For the text-containing cell, return its midpoint in [x, y] coordinate format. 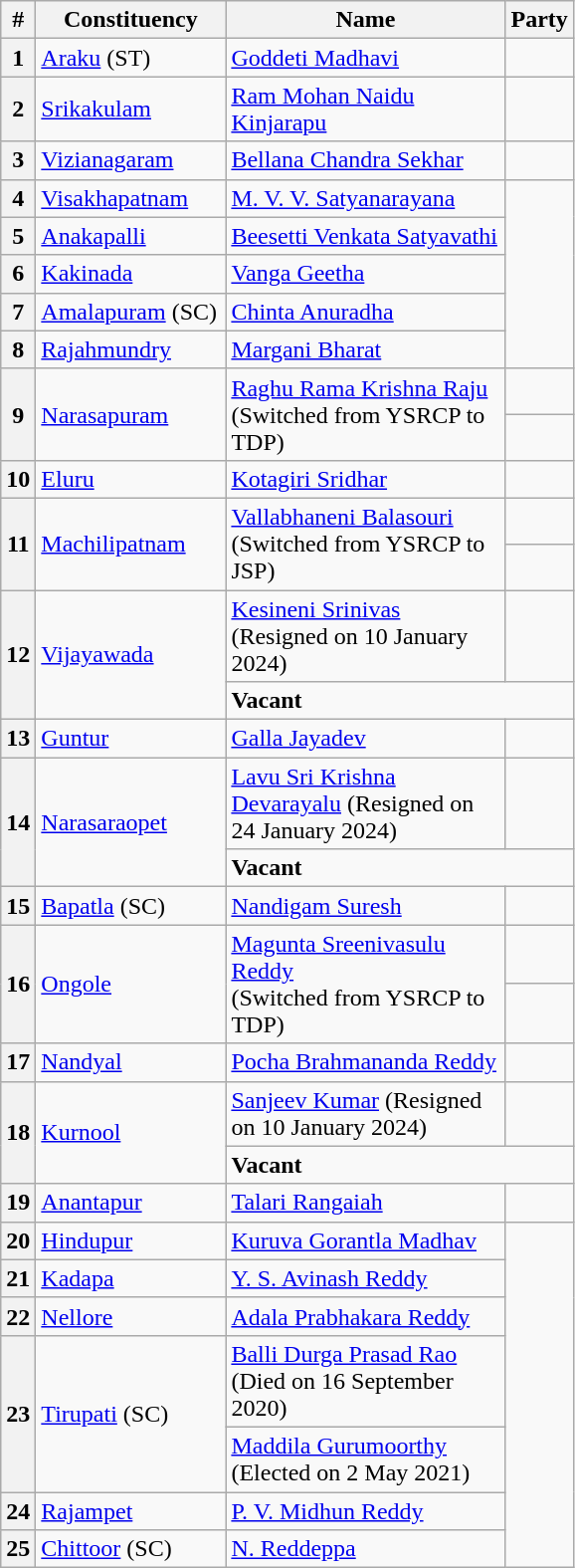
Machilipatnam [131, 544]
Tirupati (SC) [131, 1414]
12 [18, 654]
Araku (ST) [131, 58]
Kadapa [131, 1278]
1 [18, 58]
N. Reddeppa [366, 1549]
Rajampet [131, 1510]
Party [539, 20]
8 [18, 349]
Y. S. Avinash Reddy [366, 1278]
7 [18, 312]
2 [18, 110]
17 [18, 1062]
Srikakulam [131, 110]
Talari Rangaiah [366, 1203]
Eluru [131, 479]
10 [18, 479]
Narasapuram [131, 414]
Hindupur [131, 1240]
Kotagiri Sridhar [366, 479]
Lavu Sri Krishna Devarayalu (Resigned on 24 January 2024) [366, 803]
# [18, 20]
P. V. Midhun Reddy [366, 1510]
19 [18, 1203]
Adala Prabhakara Reddy [366, 1316]
3 [18, 160]
Name [366, 20]
Rajahmundry [131, 349]
21 [18, 1278]
15 [18, 906]
16 [18, 984]
Margani Bharat [366, 349]
Anakapalli [131, 236]
Galla Jayadev [366, 739]
Kesineni Srinivas (Resigned on 10 January 2024) [366, 635]
Beesetti Venkata Satyavathi [366, 236]
Chittoor (SC) [131, 1549]
20 [18, 1240]
Goddeti Madhavi [366, 58]
14 [18, 822]
Visakhapatnam [131, 198]
Vizianagaram [131, 160]
Ram Mohan Naidu Kinjarapu [366, 110]
Bapatla (SC) [131, 906]
Bellana Chandra Sekhar [366, 160]
13 [18, 739]
24 [18, 1510]
Balli Durga Prasad Rao(Died on 16 September 2020) [366, 1381]
Nellore [131, 1316]
Sanjeev Kumar (Resigned on 10 January 2024) [366, 1113]
Vallabhaneni Balasouri(Switched from YSRCP to JSP) [366, 544]
4 [18, 198]
Pocha Brahmananda Reddy [366, 1062]
23 [18, 1414]
Vanga Geetha [366, 274]
11 [18, 544]
Kakinada [131, 274]
Kurnool [131, 1133]
Constituency [131, 20]
9 [18, 414]
Vijayawada [131, 654]
Guntur [131, 739]
Narasaraopet [131, 822]
6 [18, 274]
22 [18, 1316]
5 [18, 236]
Nandigam Suresh [366, 906]
Kuruva Gorantla Madhav [366, 1240]
Maddila Gurumoorthy(Elected on 2 May 2021) [366, 1459]
Anantapur [131, 1203]
M. V. V. Satyanarayana [366, 198]
Chinta Anuradha [366, 312]
18 [18, 1133]
Magunta Sreenivasulu Reddy(Switched from YSRCP to TDP) [366, 984]
Nandyal [131, 1062]
Amalapuram (SC) [131, 312]
25 [18, 1549]
Raghu Rama Krishna Raju(Switched from YSRCP to TDP) [366, 414]
Ongole [131, 984]
